Scan for the cell matching the given text and deliver its (x, y) coordinate at center. 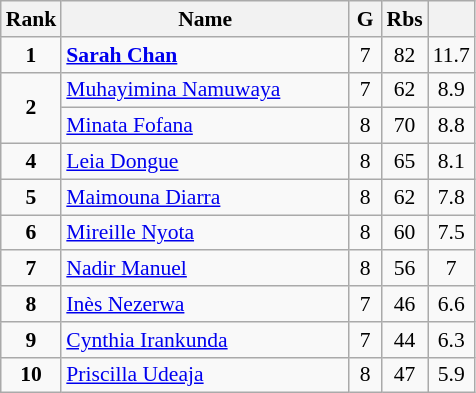
6 (32, 233)
7.8 (452, 197)
5 (32, 197)
Cynthia Irankunda (205, 340)
60 (405, 233)
Name (205, 19)
6.6 (452, 304)
9 (32, 340)
47 (405, 375)
56 (405, 269)
4 (32, 162)
8.8 (452, 126)
Sarah Chan (205, 55)
2 (32, 108)
44 (405, 340)
8.9 (452, 90)
Nadir Manuel (205, 269)
6.3 (452, 340)
Rank (32, 19)
Mireille Nyota (205, 233)
70 (405, 126)
Minata Fofana (205, 126)
11.7 (452, 55)
1 (32, 55)
Priscilla Udeaja (205, 375)
65 (405, 162)
46 (405, 304)
8.1 (452, 162)
Leia Dongue (205, 162)
G (366, 19)
Maimouna Diarra (205, 197)
82 (405, 55)
5.9 (452, 375)
Rbs (405, 19)
Inès Nezerwa (205, 304)
Muhayimina Namuwaya (205, 90)
7.5 (452, 233)
10 (32, 375)
